Pinpoint the cell where the given text exists, returning its (X, Y) midpoint coordinate. 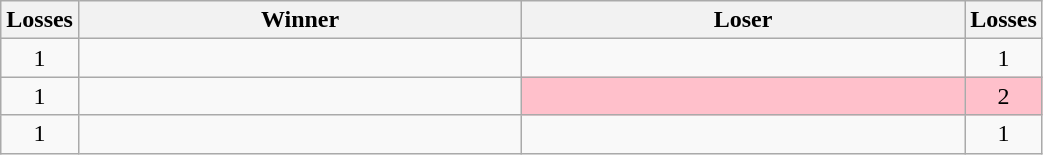
2 (1004, 96)
Loser (744, 20)
Winner (300, 20)
